Provide the [X, Y] coordinate of the cell's center where the given text is located.  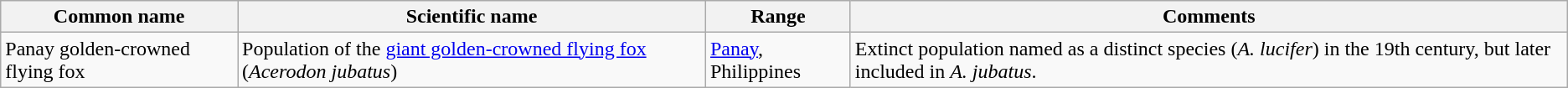
Comments [1209, 17]
Range [777, 17]
Extinct population named as a distinct species (A. lucifer) in the 19th century, but later included in A. jubatus. [1209, 60]
Scientific name [472, 17]
Panay, Philippines [777, 60]
Population of the giant golden-crowned flying fox (Acerodon jubatus) [472, 60]
Panay golden-crowned flying fox [119, 60]
Common name [119, 17]
